Return (X, Y) of the center of cell containing provided text 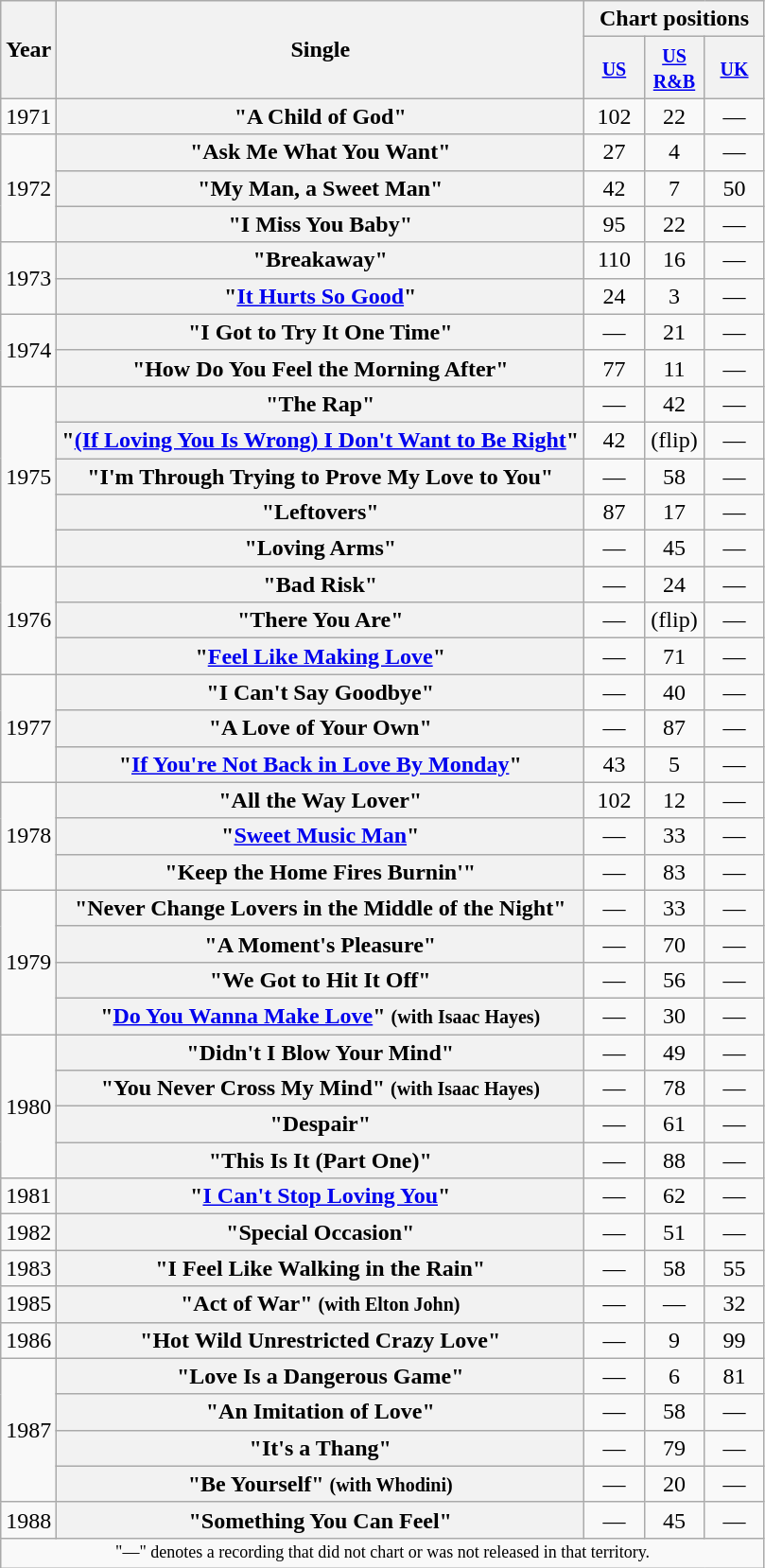
17 (674, 513)
"A Love of Your Own" (321, 728)
"There You Are" (321, 620)
1983 (28, 1268)
81 (735, 1376)
"You Never Cross My Mind" (with Isaac Hayes) (321, 1089)
1977 (28, 728)
"Bad Risk" (321, 584)
71 (674, 656)
70 (674, 944)
1980 (28, 1106)
US R&B (674, 68)
"I Miss You Baby" (321, 224)
50 (735, 188)
"An Imitation of Love" (321, 1412)
62 (674, 1196)
"It Hurts So Good" (321, 296)
"This Is It (Part One)" (321, 1160)
11 (674, 368)
1976 (28, 620)
21 (674, 332)
"A Child of God" (321, 116)
3 (674, 296)
"Be Yourself" (with Whodini) (321, 1484)
1985 (28, 1304)
"Never Change Lovers in the Middle of the Night" (321, 908)
"Do You Wanna Make Love" (with Isaac Hayes) (321, 1016)
"I'm Through Trying to Prove My Love to You" (321, 476)
83 (674, 872)
1975 (28, 476)
1973 (28, 278)
"Leftovers" (321, 513)
US (615, 68)
"All the Way Lover" (321, 800)
1972 (28, 188)
4 (674, 152)
"I Got to Try It One Time" (321, 332)
"Loving Arms" (321, 549)
55 (735, 1268)
"Didn't I Blow Your Mind" (321, 1053)
"It's a Thang" (321, 1448)
"Keep the Home Fires Burnin'" (321, 872)
"Love Is a Dangerous Game" (321, 1376)
"Feel Like Making Love" (321, 656)
1986 (28, 1340)
99 (735, 1340)
"Despair" (321, 1124)
1987 (28, 1430)
20 (674, 1484)
61 (674, 1124)
"I Can't Stop Loving You" (321, 1196)
"A Moment's Pleasure" (321, 944)
51 (674, 1232)
"The Rap" (321, 404)
7 (674, 188)
1971 (28, 116)
"My Man, a Sweet Man" (321, 188)
110 (615, 260)
56 (674, 980)
"—" denotes a recording that did not chart or was not released in that territory. (383, 1553)
"I Can't Say Goodbye" (321, 692)
78 (674, 1089)
49 (674, 1053)
27 (615, 152)
Chart positions (675, 19)
"Breakaway" (321, 260)
30 (674, 1016)
"I Feel Like Walking in the Rain" (321, 1268)
79 (674, 1448)
77 (615, 368)
1979 (28, 962)
32 (735, 1304)
"Special Occasion" (321, 1232)
"If You're Not Back in Love By Monday" (321, 764)
"How Do You Feel the Morning After" (321, 368)
"Sweet Music Man" (321, 836)
"We Got to Hit It Off" (321, 980)
"(If Loving You Is Wrong) I Don't Want to Be Right" (321, 440)
88 (674, 1160)
1978 (28, 836)
1982 (28, 1232)
1974 (28, 350)
UK (735, 68)
40 (674, 692)
1981 (28, 1196)
"Something You Can Feel" (321, 1520)
6 (674, 1376)
12 (674, 800)
1988 (28, 1520)
95 (615, 224)
9 (674, 1340)
Single (321, 49)
"Hot Wild Unrestricted Crazy Love" (321, 1340)
Year (28, 49)
"Ask Me What You Want" (321, 152)
43 (615, 764)
"Act of War" (with Elton John) (321, 1304)
16 (674, 260)
5 (674, 764)
